Scan for the cell matching the given text and deliver its (x, y) coordinate at center. 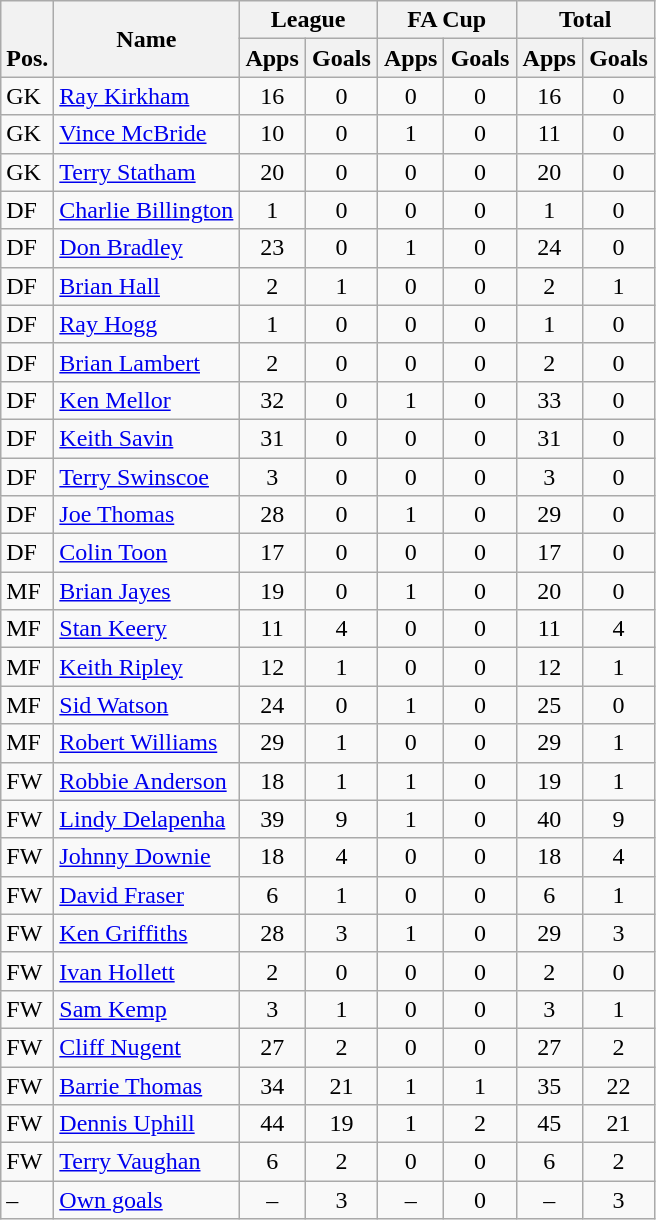
Barrie Thomas (146, 1085)
Pos. (28, 39)
Ivan Hollett (146, 971)
Keith Ripley (146, 667)
Keith Savin (146, 438)
40 (550, 819)
Dennis Uphill (146, 1124)
League (308, 20)
22 (619, 1085)
Total (586, 20)
Brian Jayes (146, 591)
Sam Kemp (146, 1009)
Own goals (146, 1200)
33 (550, 400)
Charlie Billington (146, 210)
10 (272, 134)
44 (272, 1124)
45 (550, 1124)
Ken Griffiths (146, 933)
Robbie Anderson (146, 781)
Ray Hogg (146, 324)
Brian Lambert (146, 362)
Ken Mellor (146, 400)
Colin Toon (146, 553)
Robert Williams (146, 743)
23 (272, 248)
Ray Kirkham (146, 96)
Brian Hall (146, 286)
Terry Vaughan (146, 1162)
Johnny Downie (146, 857)
David Fraser (146, 895)
Terry Swinscoe (146, 477)
35 (550, 1085)
25 (550, 705)
32 (272, 400)
34 (272, 1085)
Don Bradley (146, 248)
Joe Thomas (146, 515)
Lindy Delapenha (146, 819)
Cliff Nugent (146, 1047)
Terry Statham (146, 172)
Vince McBride (146, 134)
Name (146, 39)
39 (272, 819)
FA Cup (446, 20)
Stan Keery (146, 629)
Sid Watson (146, 705)
